Identify which cell holds the provided text, then report its (X, Y) central coordinate. 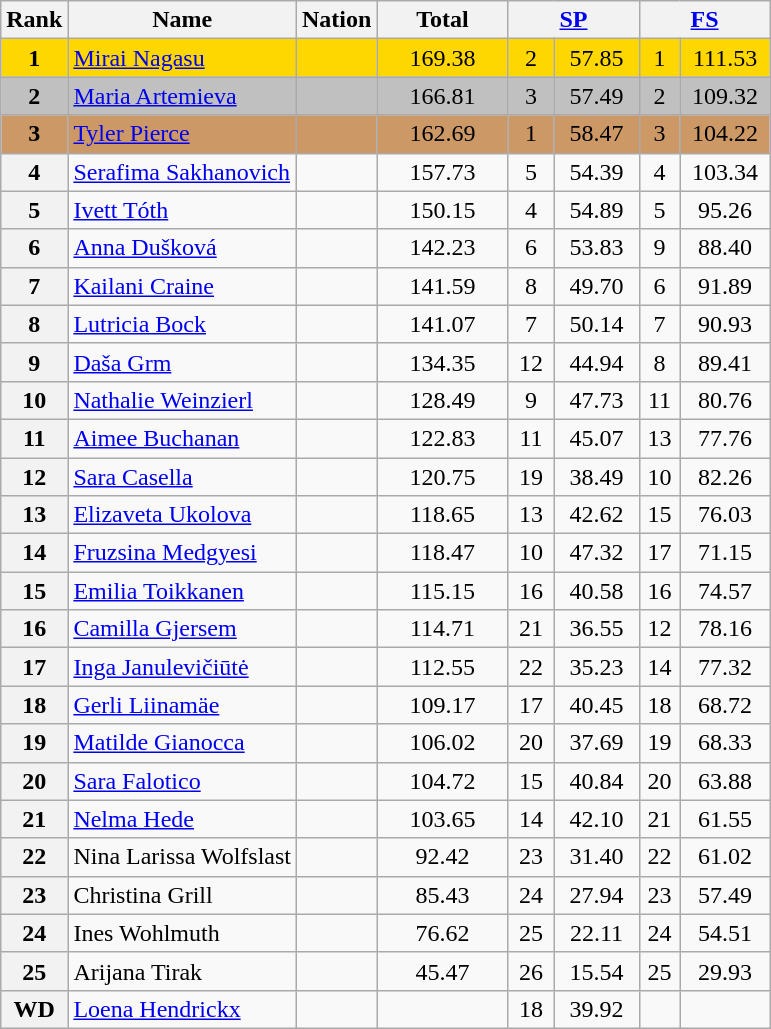
120.75 (442, 477)
Aimee Buchanan (182, 438)
Tyler Pierce (182, 134)
Anna Dušková (182, 248)
36.55 (596, 629)
Ines Wohlmuth (182, 933)
109.17 (442, 705)
54.89 (596, 210)
61.02 (725, 857)
42.62 (596, 515)
Nelma Hede (182, 819)
103.34 (725, 172)
Emilia Toikkanen (182, 591)
31.40 (596, 857)
38.49 (596, 477)
Kailani Craine (182, 286)
Christina Grill (182, 895)
169.38 (442, 58)
Matilde Gianocca (182, 743)
82.26 (725, 477)
118.47 (442, 553)
WD (34, 1009)
50.14 (596, 324)
47.73 (596, 400)
37.69 (596, 743)
76.03 (725, 515)
Loena Hendrickx (182, 1009)
Rank (34, 20)
40.84 (596, 781)
Serafima Sakhanovich (182, 172)
104.22 (725, 134)
162.69 (442, 134)
74.57 (725, 591)
115.15 (442, 591)
118.65 (442, 515)
Daša Grm (182, 362)
54.51 (725, 933)
26 (531, 971)
92.42 (442, 857)
Nina Larissa Wolfslast (182, 857)
114.71 (442, 629)
49.70 (596, 286)
78.16 (725, 629)
Ivett Tóth (182, 210)
141.07 (442, 324)
91.89 (725, 286)
Lutricia Bock (182, 324)
Sara Casella (182, 477)
Name (182, 20)
Sara Falotico (182, 781)
Fruzsina Medgyesi (182, 553)
157.73 (442, 172)
112.55 (442, 667)
68.72 (725, 705)
109.32 (725, 96)
22.11 (596, 933)
128.49 (442, 400)
63.88 (725, 781)
61.55 (725, 819)
Elizaveta Ukolova (182, 515)
77.32 (725, 667)
90.93 (725, 324)
44.94 (596, 362)
Mirai Nagasu (182, 58)
40.45 (596, 705)
47.32 (596, 553)
85.43 (442, 895)
57.85 (596, 58)
Inga Janulevičiūtė (182, 667)
103.65 (442, 819)
89.41 (725, 362)
Total (442, 20)
Camilla Gjersem (182, 629)
15.54 (596, 971)
141.59 (442, 286)
27.94 (596, 895)
106.02 (442, 743)
58.47 (596, 134)
54.39 (596, 172)
80.76 (725, 400)
77.76 (725, 438)
166.81 (442, 96)
150.15 (442, 210)
Nathalie Weinzierl (182, 400)
35.23 (596, 667)
45.47 (442, 971)
95.26 (725, 210)
142.23 (442, 248)
68.33 (725, 743)
134.35 (442, 362)
45.07 (596, 438)
Maria Artemieva (182, 96)
SP (574, 20)
111.53 (725, 58)
122.83 (442, 438)
Arijana Tirak (182, 971)
Gerli Liinamäe (182, 705)
Nation (337, 20)
29.93 (725, 971)
42.10 (596, 819)
88.40 (725, 248)
71.15 (725, 553)
39.92 (596, 1009)
40.58 (596, 591)
104.72 (442, 781)
76.62 (442, 933)
FS (704, 20)
53.83 (596, 248)
